Determine the [x, y] coordinate at the center of the cell enclosing the given text.  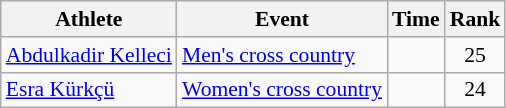
Rank [476, 19]
25 [476, 55]
Abdulkadir Kelleci [89, 55]
Athlete [89, 19]
Event [282, 19]
Women's cross country [282, 90]
Men's cross country [282, 55]
Esra Kürkçü [89, 90]
Time [416, 19]
24 [476, 90]
